Return (X, Y) of the center of cell containing provided text 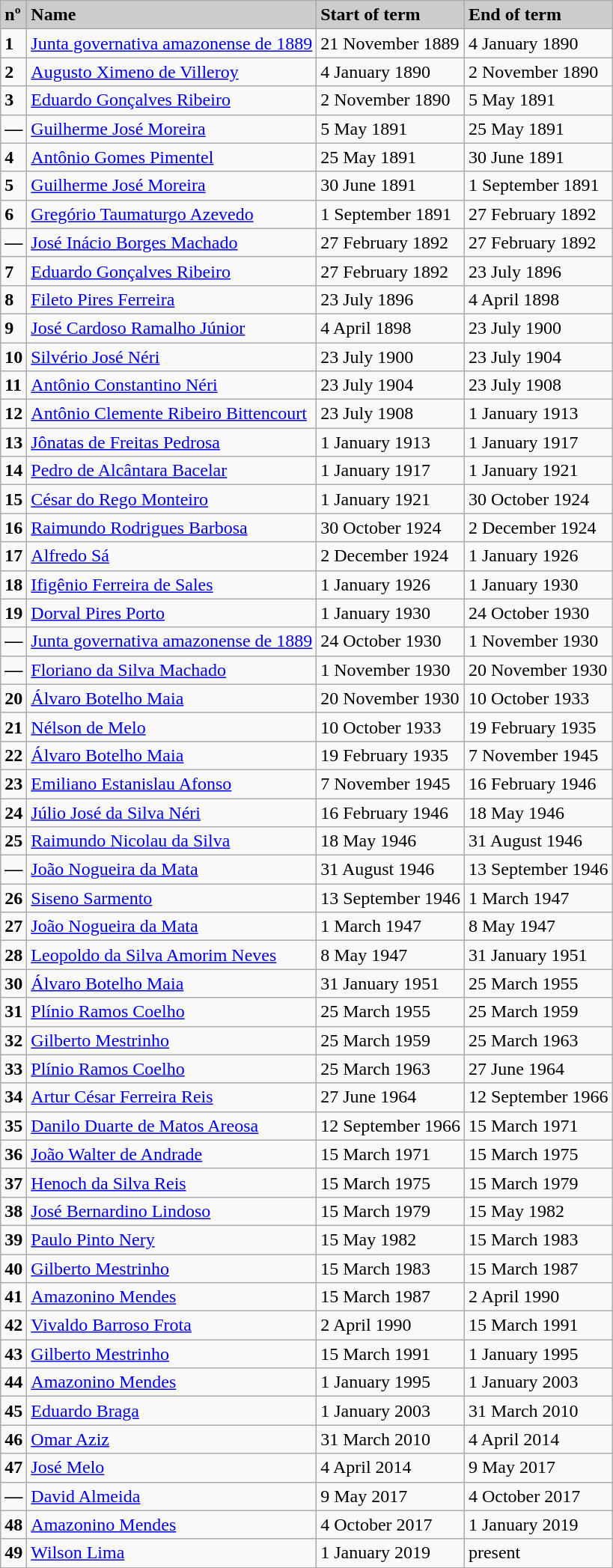
20 (13, 698)
Name (172, 15)
José Melo (172, 1468)
João Walter de Andrade (172, 1154)
17 (13, 556)
3 (13, 100)
15 (13, 499)
Start of term (391, 15)
48 (13, 1525)
Danilo Duarte de Matos Areosa (172, 1126)
40 (13, 1269)
Paulo Pinto Nery (172, 1239)
Omar Aziz (172, 1439)
José Cardoso Ramalho Júnior (172, 328)
38 (13, 1211)
Fileto Pires Ferreira (172, 299)
23 (13, 784)
José Bernardino Lindoso (172, 1211)
44 (13, 1382)
37 (13, 1183)
9 (13, 328)
19 (13, 613)
Floriano da Silva Machado (172, 670)
Silvério José Néri (172, 357)
Ifigênio Ferreira de Sales (172, 585)
43 (13, 1354)
6 (13, 214)
Antônio Clemente Ribeiro Bittencourt (172, 414)
César do Rego Monteiro (172, 499)
Siseno Sarmento (172, 898)
30 (13, 983)
24 (13, 812)
26 (13, 898)
5 (13, 186)
Dorval Pires Porto (172, 613)
49 (13, 1553)
46 (13, 1439)
33 (13, 1069)
42 (13, 1326)
41 (13, 1297)
14 (13, 471)
13 (13, 442)
Artur César Ferreira Reis (172, 1097)
35 (13, 1126)
36 (13, 1154)
Raimundo Rodrigues Barbosa (172, 528)
32 (13, 1040)
34 (13, 1097)
28 (13, 955)
David Almeida (172, 1496)
Wilson Lima (172, 1553)
Antônio Gomes Pimentel (172, 157)
7 (13, 271)
1 (13, 43)
25 (13, 841)
Antônio Constantino Néri (172, 385)
21 (13, 727)
8 (13, 299)
Pedro de Alcântara Bacelar (172, 471)
Vivaldo Barroso Frota (172, 1326)
Leopoldo da Silva Amorim Neves (172, 955)
Gregório Taumaturgo Azevedo (172, 214)
4 (13, 157)
present (538, 1553)
Emiliano Estanislau Afonso (172, 784)
47 (13, 1468)
nº (13, 15)
Henoch da Silva Reis (172, 1183)
Augusto Ximeno de Villeroy (172, 72)
18 (13, 585)
22 (13, 755)
12 (13, 414)
31 (13, 1012)
16 (13, 528)
Nélson de Melo (172, 727)
End of term (538, 15)
Jônatas de Freitas Pedrosa (172, 442)
José Inácio Borges Machado (172, 242)
2 (13, 72)
27 (13, 927)
Raimundo Nicolau da Silva (172, 841)
Júlio José da Silva Néri (172, 812)
Alfredo Sá (172, 556)
10 (13, 357)
21 November 1889 (391, 43)
Eduardo Braga (172, 1411)
45 (13, 1411)
11 (13, 385)
39 (13, 1239)
